Detect which cell encompasses the target text, then output its (x, y) center coordinate. 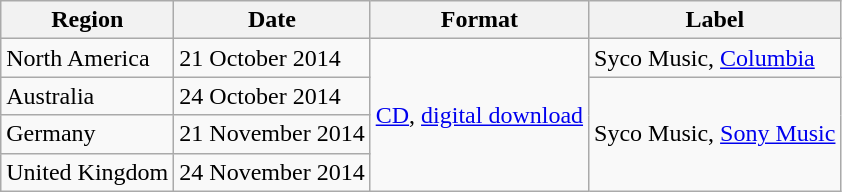
21 October 2014 (272, 58)
United Kingdom (88, 172)
CD, digital download (479, 115)
Syco Music, Columbia (715, 58)
21 November 2014 (272, 134)
Syco Music, Sony Music (715, 134)
North America (88, 58)
Region (88, 20)
Germany (88, 134)
24 November 2014 (272, 172)
Label (715, 20)
24 October 2014 (272, 96)
Australia (88, 96)
Date (272, 20)
Format (479, 20)
